From the cell containing the given text, extract its center point as (X, Y) coordinate. 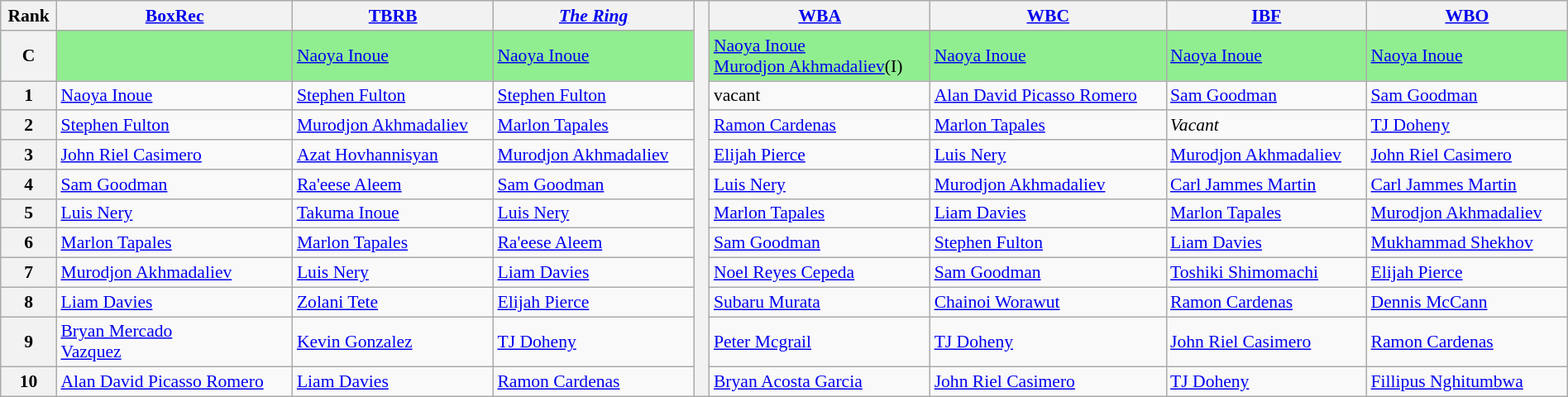
WBC (1049, 16)
vacant (820, 96)
The Ring (594, 16)
TBRB (394, 16)
Fillipus Nghitumbwa (1467, 382)
Bryan MercadoVazquez (174, 342)
Kevin Gonzalez (394, 342)
Toshiki Shimomachi (1267, 273)
4 (29, 184)
Rank (29, 16)
Zolani Tete (394, 302)
9 (29, 342)
Peter Mcgrail (820, 342)
C (29, 56)
WBO (1467, 16)
Vacant (1267, 126)
10 (29, 382)
3 (29, 155)
Dennis McCann (1467, 302)
BoxRec (174, 16)
7 (29, 273)
8 (29, 302)
Azat Hovhannisyan (394, 155)
6 (29, 243)
1 (29, 96)
Bryan Acosta Garcia (820, 382)
Naoya Inoue Murodjon Akhmadaliev(I) (820, 56)
Noel Reyes Cepeda (820, 273)
2 (29, 126)
Mukhammad Shekhov (1467, 243)
Chainoi Worawut (1049, 302)
5 (29, 213)
IBF (1267, 16)
Takuma Inoue (394, 213)
WBA (820, 16)
Subaru Murata (820, 302)
